Locate the cell with the specified text and output its [x, y] center coordinate. 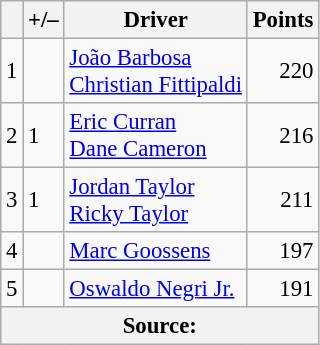
216 [282, 136]
+/– [44, 20]
197 [282, 251]
Jordan Taylor Ricky Taylor [156, 200]
João Barbosa Christian Fittipaldi [156, 72]
4 [12, 251]
211 [282, 200]
3 [12, 200]
2 [12, 136]
Eric Curran Dane Cameron [156, 136]
191 [282, 289]
5 [12, 289]
Oswaldo Negri Jr. [156, 289]
Points [282, 20]
Marc Goossens [156, 251]
220 [282, 72]
Driver [156, 20]
